Identify which cell holds the provided text, then report its [X, Y] central coordinate. 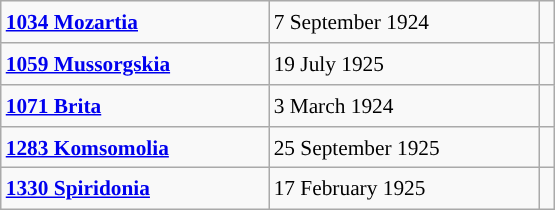
1059 Mussorgskia [135, 64]
19 July 1925 [404, 64]
1283 Komsomolia [135, 147]
17 February 1925 [404, 189]
3 March 1924 [404, 105]
25 September 1925 [404, 147]
1071 Brita [135, 105]
7 September 1924 [404, 22]
1034 Mozartia [135, 22]
1330 Spiridonia [135, 189]
